Find where the given text appears and provide that cell's center as [X, Y] coordinate. 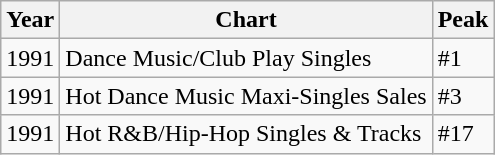
Dance Music/Club Play Singles [246, 58]
#17 [463, 134]
Chart [246, 20]
Hot R&B/Hip-Hop Singles & Tracks [246, 134]
#3 [463, 96]
Peak [463, 20]
#1 [463, 58]
Year [30, 20]
Hot Dance Music Maxi-Singles Sales [246, 96]
